Locate the cell with the specified text and output its [x, y] center coordinate. 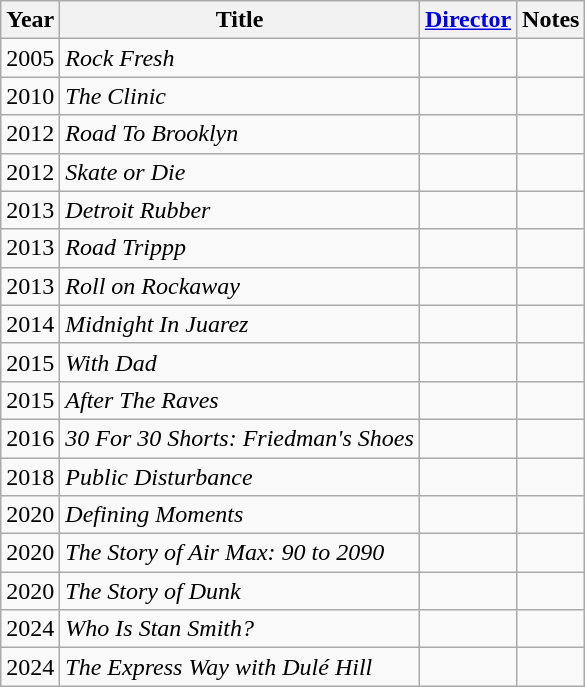
Skate or Die [240, 172]
30 For 30 Shorts: Friedman's Shoes [240, 438]
After The Raves [240, 400]
Year [30, 20]
Notes [551, 20]
2014 [30, 324]
2005 [30, 58]
Defining Moments [240, 515]
Public Disturbance [240, 477]
The Express Way with Dulé Hill [240, 667]
Road Trippp [240, 248]
Midnight In Juarez [240, 324]
The Story of Dunk [240, 591]
Detroit Rubber [240, 210]
The Clinic [240, 96]
The Story of Air Max: 90 to 2090 [240, 553]
Roll on Rockaway [240, 286]
Road To Brooklyn [240, 134]
Who Is Stan Smith? [240, 629]
2018 [30, 477]
2016 [30, 438]
Director [468, 20]
Rock Fresh [240, 58]
Title [240, 20]
2010 [30, 96]
With Dad [240, 362]
